Provide the (x, y) coordinate of the cell's center where the given text is located.  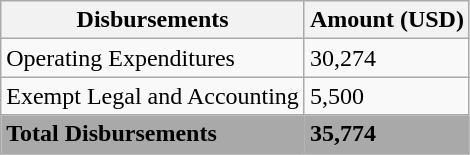
30,274 (386, 58)
35,774 (386, 134)
Exempt Legal and Accounting (153, 96)
Total Disbursements (153, 134)
Amount (USD) (386, 20)
Disbursements (153, 20)
Operating Expenditures (153, 58)
5,500 (386, 96)
